Provide the [x, y] coordinate of the cell's center where the given text is located.  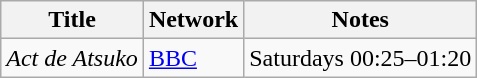
Notes [360, 20]
BBC [193, 58]
Act de Atsuko [72, 58]
Network [193, 20]
Saturdays 00:25–01:20 [360, 58]
Title [72, 20]
